Locate the cell with the specified text and output its [X, Y] center coordinate. 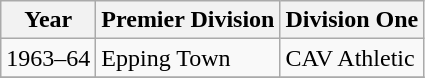
1963–64 [48, 58]
Premier Division [188, 20]
Division One [352, 20]
Epping Town [188, 58]
Year [48, 20]
CAV Athletic [352, 58]
